For the text-containing cell, return its midpoint in (X, Y) coordinate format. 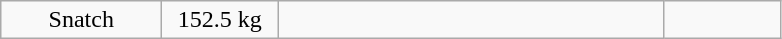
Snatch (82, 20)
152.5 kg (220, 20)
